Scan for the cell matching the given text and deliver its [x, y] coordinate at center. 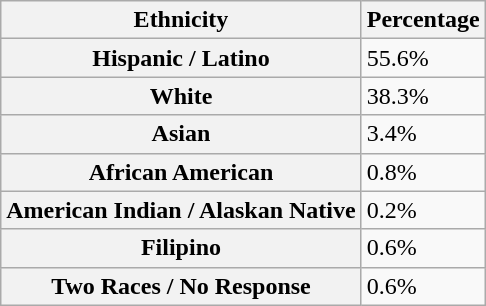
55.6% [423, 58]
African American [181, 172]
Filipino [181, 248]
Asian [181, 134]
Hispanic / Latino [181, 58]
Two Races / No Response [181, 286]
38.3% [423, 96]
Percentage [423, 20]
0.2% [423, 210]
American Indian / Alaskan Native [181, 210]
White [181, 96]
0.8% [423, 172]
Ethnicity [181, 20]
3.4% [423, 134]
